Return the (x, y) coordinate for the center point of the cell that contains the specified text.  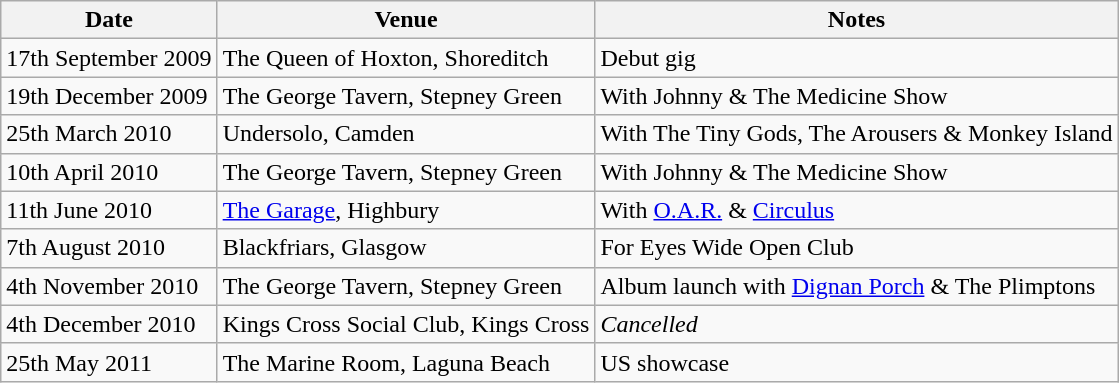
Album launch with Dignan Porch & The Plimptons (856, 286)
Debut gig (856, 58)
The Garage, Highbury (406, 210)
25th March 2010 (109, 134)
US showcase (856, 362)
11th June 2010 (109, 210)
Date (109, 20)
With The Tiny Gods, The Arousers & Monkey Island (856, 134)
7th August 2010 (109, 248)
For Eyes Wide Open Club (856, 248)
25th May 2011 (109, 362)
Venue (406, 20)
Cancelled (856, 324)
4th December 2010 (109, 324)
17th September 2009 (109, 58)
Undersolo, Camden (406, 134)
Notes (856, 20)
The Queen of Hoxton, Shoreditch (406, 58)
19th December 2009 (109, 96)
Kings Cross Social Club, Kings Cross (406, 324)
4th November 2010 (109, 286)
With O.A.R. & Circulus (856, 210)
10th April 2010 (109, 172)
The Marine Room, Laguna Beach (406, 362)
Blackfriars, Glasgow (406, 248)
